Capture the cell that displays the provided text and extract its [X, Y] central coordinate. 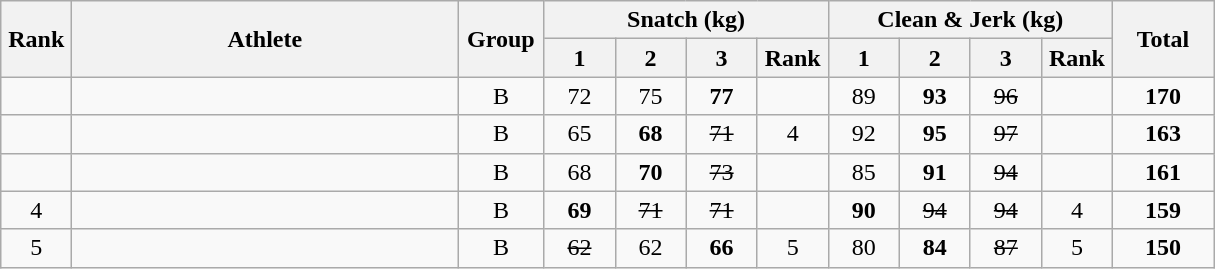
90 [864, 210]
66 [722, 248]
159 [1162, 210]
161 [1162, 172]
80 [864, 248]
Snatch (kg) [686, 20]
73 [722, 172]
Athlete [265, 39]
Total [1162, 39]
91 [934, 172]
96 [1006, 96]
170 [1162, 96]
95 [934, 134]
Group [501, 39]
70 [650, 172]
77 [722, 96]
69 [580, 210]
92 [864, 134]
Clean & Jerk (kg) [970, 20]
87 [1006, 248]
93 [934, 96]
65 [580, 134]
72 [580, 96]
97 [1006, 134]
89 [864, 96]
150 [1162, 248]
85 [864, 172]
84 [934, 248]
75 [650, 96]
163 [1162, 134]
